Find where the given text appears and provide that cell's center as [x, y] coordinate. 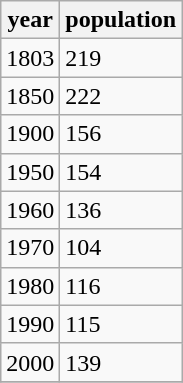
115 [121, 324]
154 [121, 172]
1900 [30, 134]
2000 [30, 362]
139 [121, 362]
1990 [30, 324]
104 [121, 248]
1980 [30, 286]
1970 [30, 248]
136 [121, 210]
116 [121, 286]
population [121, 20]
156 [121, 134]
219 [121, 58]
1850 [30, 96]
1950 [30, 172]
1960 [30, 210]
222 [121, 96]
year [30, 20]
1803 [30, 58]
